Determine the [X, Y] coordinate at the center of the cell enclosing the given text.  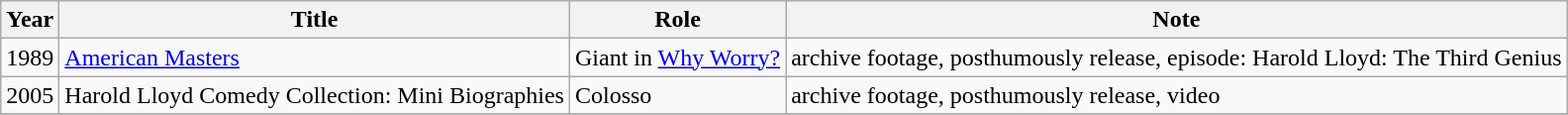
Harold Lloyd Comedy Collection: Mini Biographies [315, 95]
1989 [30, 57]
Note [1176, 20]
Year [30, 20]
American Masters [315, 57]
archive footage, posthumously release, video [1176, 95]
Title [315, 20]
archive footage, posthumously release, episode: Harold Lloyd: The Third Genius [1176, 57]
Giant in Why Worry? [677, 57]
Role [677, 20]
2005 [30, 95]
Colosso [677, 95]
